Return [X, Y] of the center of cell containing provided text 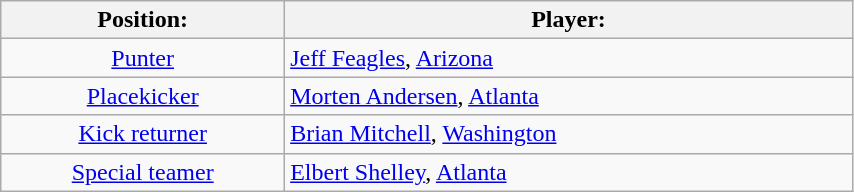
Placekicker [143, 96]
Special teamer [143, 172]
Morten Andersen, Atlanta [569, 96]
Jeff Feagles, Arizona [569, 58]
Player: [569, 20]
Elbert Shelley, Atlanta [569, 172]
Position: [143, 20]
Brian Mitchell, Washington [569, 134]
Punter [143, 58]
Kick returner [143, 134]
